Determine the [x, y] coordinate at the center of the cell enclosing the given text.  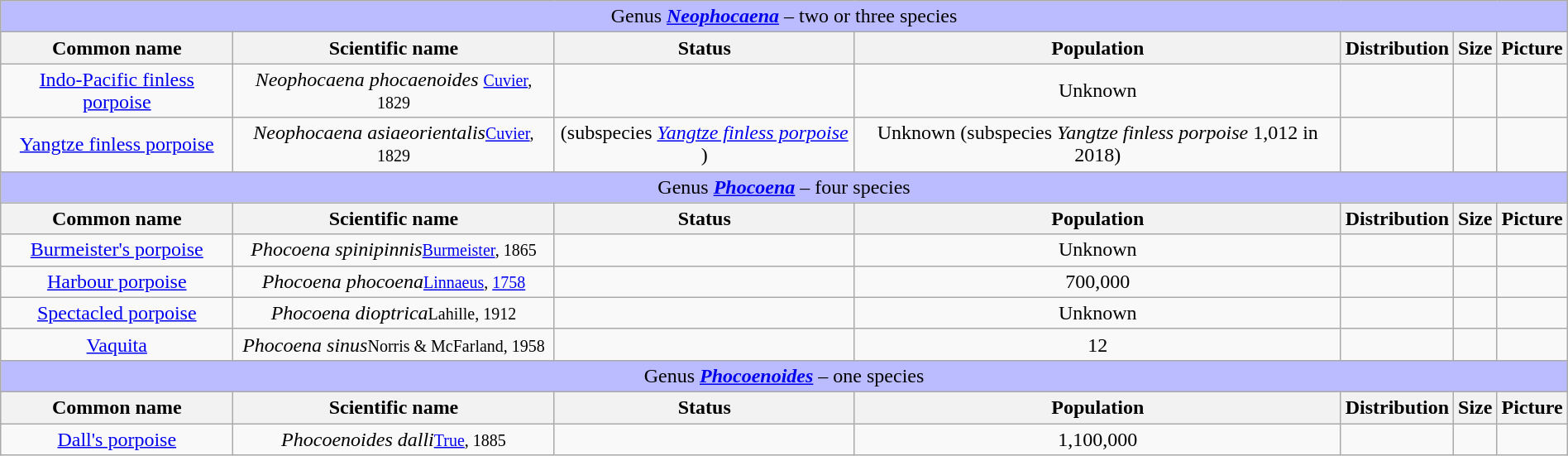
Vaquita [117, 344]
Genus Neophocaena – two or three species [784, 17]
Neophocaena asiaeorientalisCuvier, 1829 [394, 144]
Genus Phocoenoides – one species [784, 376]
1,100,000 [1097, 439]
(subspecies Yangtze finless porpoise ) [705, 144]
Phocoena sinusNorris & McFarland, 1958 [394, 344]
Neophocaena phocaenoides Cuvier, 1829 [394, 91]
Dall's porpoise [117, 439]
700,000 [1097, 281]
Burmeister's porpoise [117, 250]
Phocoenoides dalliTrue, 1885 [394, 439]
Genus Phocoena – four species [784, 187]
Yangtze finless porpoise [117, 144]
12 [1097, 344]
Harbour porpoise [117, 281]
Phocoena dioptricaLahille, 1912 [394, 313]
Unknown (subspecies Yangtze finless porpoise 1,012 in 2018) [1097, 144]
Indo-Pacific finless porpoise [117, 91]
Spectacled porpoise [117, 313]
Phocoena spinipinnisBurmeister, 1865 [394, 250]
Phocoena phocoenaLinnaeus, 1758 [394, 281]
